Return the [X, Y] coordinate for the center point of the cell that contains the specified text.  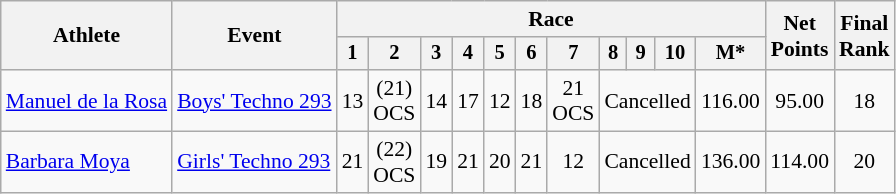
3 [436, 54]
7 [573, 54]
136.00 [730, 162]
1 [353, 54]
17 [468, 100]
13 [353, 100]
Manuel de la Rosa [86, 100]
Race [552, 19]
6 [532, 54]
95.00 [800, 100]
114.00 [800, 162]
19 [436, 162]
14 [436, 100]
2 [394, 54]
Girls' Techno 293 [254, 162]
5 [500, 54]
M* [730, 54]
(21)OCS [394, 100]
21OCS [573, 100]
(22)OCS [394, 162]
Barbara Moya [86, 162]
10 [675, 54]
116.00 [730, 100]
9 [640, 54]
NetPoints [800, 36]
Final Rank [864, 36]
Boys' Techno 293 [254, 100]
Event [254, 36]
8 [612, 54]
4 [468, 54]
Athlete [86, 36]
